Return (X, Y) of the center of cell containing provided text 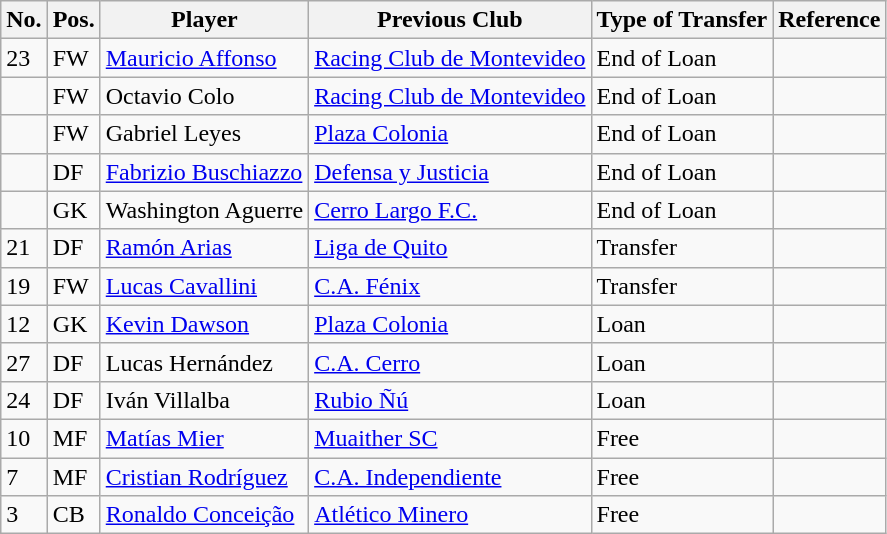
Cristian Rodríguez (204, 477)
23 (24, 58)
Pos. (74, 20)
Mauricio Affonso (204, 58)
Rubio Ñú (450, 400)
Kevin Dawson (204, 324)
C.A. Cerro (450, 362)
7 (24, 477)
No. (24, 20)
Muaither SC (450, 438)
Ronaldo Conceição (204, 515)
C.A. Independiente (450, 477)
Washington Aguerre (204, 210)
Fabrizio Buschiazzo (204, 172)
Cerro Largo F.C. (450, 210)
Defensa y Justicia (450, 172)
Ramón Arias (204, 248)
19 (24, 286)
10 (24, 438)
Liga de Quito (450, 248)
21 (24, 248)
12 (24, 324)
Lucas Cavallini (204, 286)
C.A. Fénix (450, 286)
Previous Club (450, 20)
CB (74, 515)
Type of Transfer (682, 20)
Reference (830, 20)
3 (24, 515)
Matías Mier (204, 438)
Atlético Minero (450, 515)
Octavio Colo (204, 96)
Lucas Hernández (204, 362)
27 (24, 362)
Gabriel Leyes (204, 134)
24 (24, 400)
Iván Villalba (204, 400)
Player (204, 20)
